Find where the given text appears and provide that cell's center as (X, Y) coordinate. 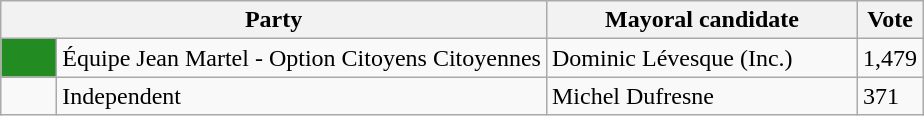
Mayoral candidate (702, 20)
Party (274, 20)
Michel Dufresne (702, 96)
Dominic Lévesque (Inc.) (702, 58)
Équipe Jean Martel - Option Citoyens Citoyennes (302, 58)
1,479 (890, 58)
Vote (890, 20)
Independent (302, 96)
371 (890, 96)
